From the cell containing the given text, extract its center point as (X, Y) coordinate. 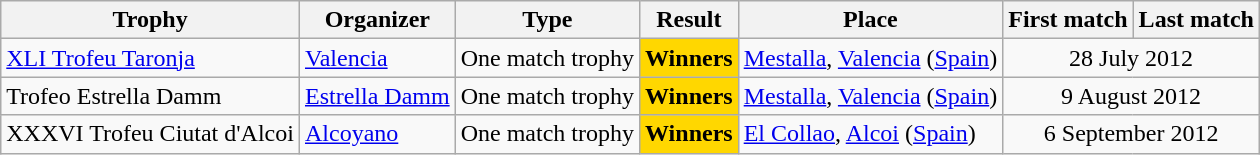
Result (690, 20)
28 July 2012 (1132, 58)
XLI Trofeu Taronja (150, 58)
6 September 2012 (1132, 134)
9 August 2012 (1132, 96)
Trofeo Estrella Damm (150, 96)
Valencia (377, 58)
Organizer (377, 20)
XXXVI Trofeu Ciutat d'Alcoi (150, 134)
Alcoyano (377, 134)
Type (547, 20)
El Collao, Alcoi (Spain) (870, 134)
Trophy (150, 20)
Last match (1196, 20)
Place (870, 20)
First match (1068, 20)
Estrella Damm (377, 96)
